Return the (X, Y) coordinate for the center point of the cell that contains the specified text.  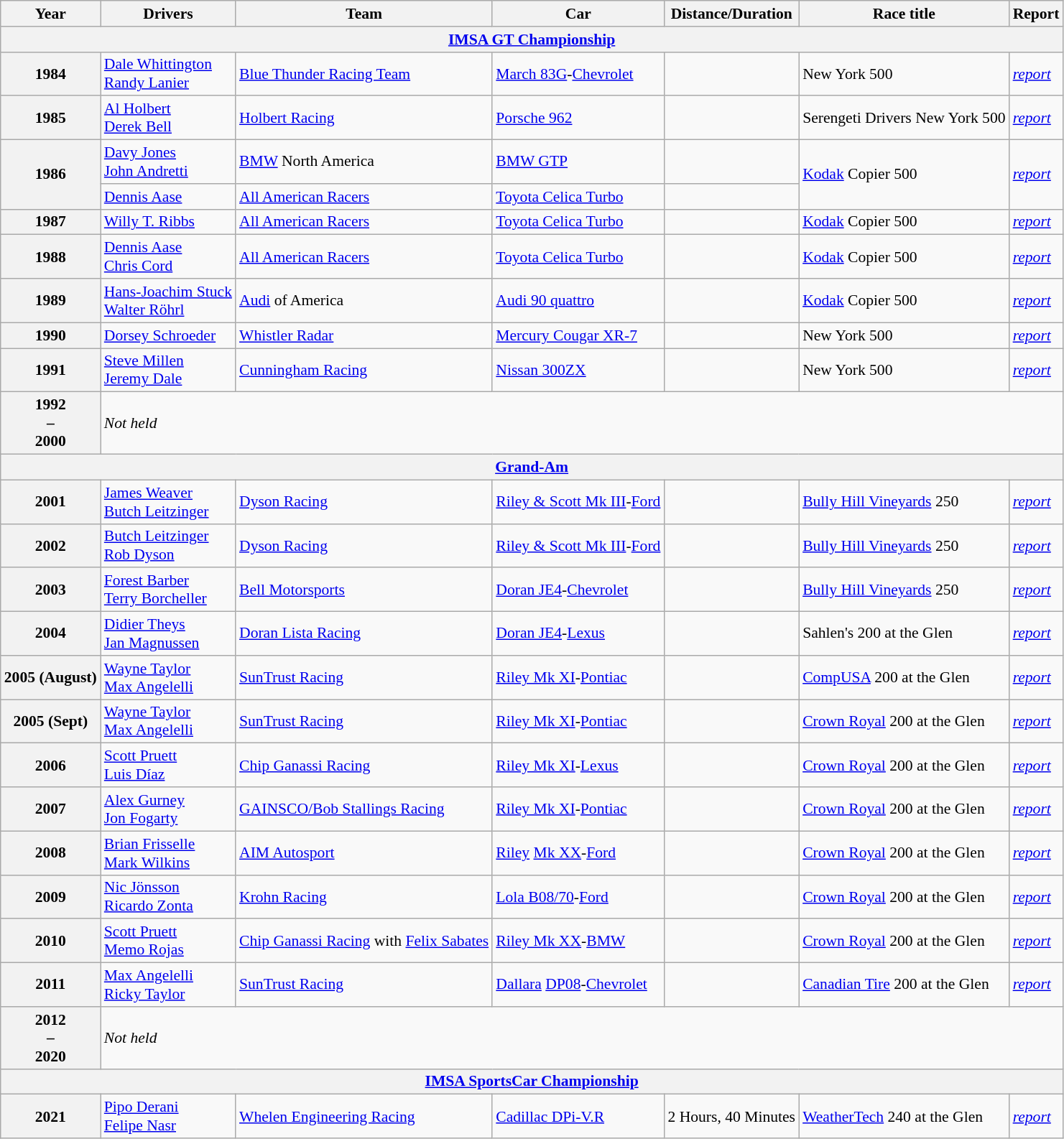
BMW North America (364, 162)
1988 (50, 257)
James Weaver Butch Leitzinger (168, 501)
Dennis Aase Chris Cord (168, 257)
Hans-Joachim Stuck Walter Röhrl (168, 300)
2004 (50, 633)
Whelen Engineering Racing (364, 1116)
Audi of America (364, 300)
Riley Mk XI-Lexus (578, 766)
2002 (50, 546)
Davy Jones John Andretti (168, 162)
Steve Millen Jeremy Dale (168, 371)
Chip Ganassi Racing (364, 766)
Report (1036, 14)
Didier Theys Jan Magnussen (168, 633)
Year (50, 14)
IMSA GT Championship (532, 39)
Mercury Cougar XR-7 (578, 335)
Alex Gurney Jon Fogarty (168, 809)
1984 (50, 73)
2001 (50, 501)
1989 (50, 300)
Riley Mk XX-Ford (578, 853)
Dennis Aase (168, 197)
Distance/Duration (731, 14)
BMW GTP (578, 162)
Scott Pruett Memo Rojas (168, 941)
Audi 90 quattro (578, 300)
Riley Mk XX-BMW (578, 941)
Porsche 962 (578, 118)
Krohn Racing (364, 896)
Canadian Tire 200 at the Glen (904, 985)
Nic Jönsson Ricardo Zonta (168, 896)
2021 (50, 1116)
2008 (50, 853)
Drivers (168, 14)
2007 (50, 809)
Whistler Radar (364, 335)
Grand-Am (532, 468)
Brian Frisselle Mark Wilkins (168, 853)
1987 (50, 222)
Cadillac DPi-V.R (578, 1116)
WeatherTech 240 at the Glen (904, 1116)
Willy T. Ribbs (168, 222)
Sahlen's 200 at the Glen (904, 633)
1991 (50, 371)
Pipo Derani Felipe Nasr (168, 1116)
1985 (50, 118)
Bell Motorsports (364, 590)
Doran JE4-Chevrolet (578, 590)
Dale Whittington Randy Lanier (168, 73)
Forest Barber Terry Borcheller (168, 590)
1990 (50, 335)
Car (578, 14)
Al Holbert Derek Bell (168, 118)
2009 (50, 896)
CompUSA 200 at the Glen (904, 678)
AIM Autosport (364, 853)
Holbert Racing (364, 118)
Lola B08/70-Ford (578, 896)
Nissan 300ZX (578, 371)
2003 (50, 590)
Cunningham Racing (364, 371)
Chip Ganassi Racing with Felix Sabates (364, 941)
2011 (50, 985)
Scott Pruett Luis Díaz (168, 766)
IMSA SportsCar Championship (532, 1082)
Max Angelelli Ricky Taylor (168, 985)
2005 (August) (50, 678)
1992–2000 (50, 424)
Serengeti Drivers New York 500 (904, 118)
Team (364, 14)
Dorsey Schroeder (168, 335)
Doran JE4-Lexus (578, 633)
Butch Leitzinger Rob Dyson (168, 546)
Dallara DP08-Chevrolet (578, 985)
March 83G-Chevrolet (578, 73)
2006 (50, 766)
2010 (50, 941)
Race title (904, 14)
2005 (Sept) (50, 721)
2 Hours, 40 Minutes (731, 1116)
1986 (50, 175)
Doran Lista Racing (364, 633)
GAINSCO/Bob Stallings Racing (364, 809)
2012–2020 (50, 1038)
Blue Thunder Racing Team (364, 73)
